Extract the [x, y] coordinate from the center of the cell holding the provided text.  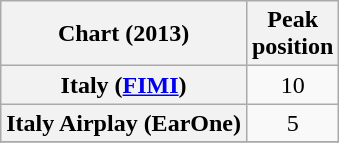
5 [292, 123]
Chart (2013) [124, 34]
Italy (FIMI) [124, 85]
Italy Airplay (EarOne) [124, 123]
10 [292, 85]
Peakposition [292, 34]
